Locate the cell with the specified text and output its [x, y] center coordinate. 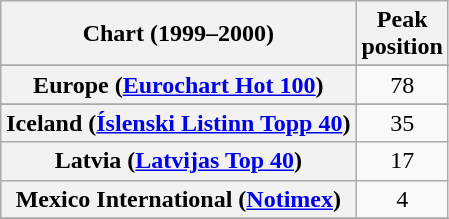
Chart (1999–2000) [178, 34]
4 [402, 199]
35 [402, 123]
78 [402, 85]
Iceland (Íslenski Listinn Topp 40) [178, 123]
Latvia (Latvijas Top 40) [178, 161]
Peakposition [402, 34]
Europe (Eurochart Hot 100) [178, 85]
17 [402, 161]
Mexico International (Notimex) [178, 199]
